From the cell containing the given text, extract its center point as (X, Y) coordinate. 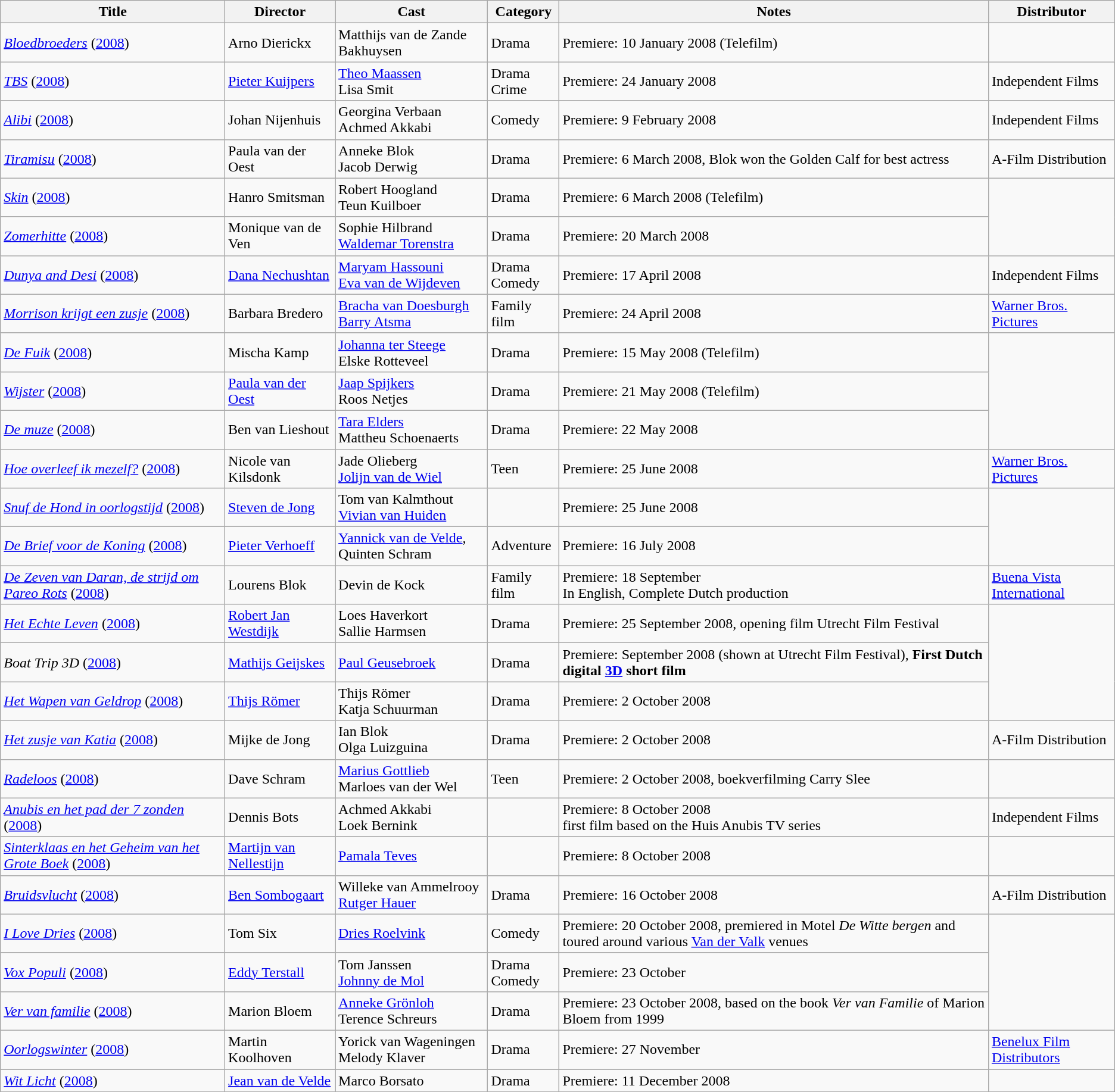
Pieter Kuijpers (280, 81)
Monique van de Ven (280, 236)
Tom Six (280, 934)
Tiramisu (2008) (113, 158)
Category (524, 12)
Zomerhitte (2008) (113, 236)
Robert Jan Westdijk (280, 624)
Tom van KalmthoutVivian van Huiden (412, 507)
De Brief voor de Koning (2008) (113, 547)
Anneke BlokJacob Derwig (412, 158)
Sophie HilbrandWaldemar Torenstra (412, 236)
Premiere: 24 April 2008 (774, 313)
Director (280, 12)
Yannick van de Velde,Quinten Schram (412, 547)
Snuf de Hond in oorlogstijd (2008) (113, 507)
Loes HaverkortSallie Harmsen (412, 624)
Vox Populi (2008) (113, 972)
Premiere: 16 October 2008 (774, 894)
Mijke de Jong (280, 740)
Premiere: 22 May 2008 (774, 430)
Sinterklaas en het Geheim van het Grote Boek (2008) (113, 856)
Ben Sombogaart (280, 894)
Premiere: 20 October 2008, premiered in Motel De Witte bergen and toured around various Van der Valk venues (774, 934)
Premiere: 15 May 2008 (Telefilm) (774, 352)
Paul Geusebroek (412, 662)
De muze (2008) (113, 430)
Matthijs van de Zande Bakhuysen (412, 43)
Premiere: 8 October 2008 (774, 856)
Thijs Römer (280, 701)
Premiere: 27 November (774, 1049)
Morrison krijgt een zusje (2008) (113, 313)
Barbara Bredero (280, 313)
Wit Licht (2008) (113, 1081)
Skin (2008) (113, 198)
Pamala Teves (412, 856)
Ver van familie (2008) (113, 1011)
Het Echte Leven (2008) (113, 624)
Thijs RömerKatja Schuurman (412, 701)
Martijn van Nellestijn (280, 856)
Premiere: September 2008 (shown at Utrecht Film Festival), First Dutch digital 3D short film (774, 662)
Eddy Terstall (280, 972)
Premiere: 25 September 2008, opening film Utrecht Film Festival (774, 624)
Martin Koolhoven (280, 1049)
Premiere: 16 July 2008 (774, 547)
Anubis en het pad der 7 zonden (2008) (113, 817)
Boat Trip 3D (2008) (113, 662)
Anneke GrönlohTerence Schreurs (412, 1011)
Theo MaassenLisa Smit (412, 81)
Premiere: 20 March 2008 (774, 236)
Het zusje van Katia (2008) (113, 740)
Bloedbroeders (2008) (113, 43)
Alibi (2008) (113, 120)
Hoe overleef ik mezelf? (2008) (113, 468)
Dennis Bots (280, 817)
Dunya and Desi (2008) (113, 275)
Notes (774, 12)
Maryam HassouniEva van de Wijdeven (412, 275)
Premiere: 8 October 2008first film based on the Huis Anubis TV series (774, 817)
Radeloos (2008) (113, 779)
Dana Nechushtan (280, 275)
Marion Bloem (280, 1011)
Premiere: 9 February 2008 (774, 120)
Premiere: 6 March 2008, Blok won the Golden Calf for best actress (774, 158)
Bracha van DoesburghBarry Atsma (412, 313)
Premiere: 21 May 2008 (Telefilm) (774, 391)
Yorick van WageningenMelody Klaver (412, 1049)
Jaap SpijkersRoos Netjes (412, 391)
Tom JanssenJohnny de Mol (412, 972)
De Zeven van Daran, de strijd om Pareo Rots (2008) (113, 585)
Jean van de Velde (280, 1081)
Marius GottliebMarloes van der Wel (412, 779)
Hanro Smitsman (280, 198)
Mathijs Geijskes (280, 662)
Distributor (1051, 12)
Buena Vista International (1051, 585)
Georgina VerbaanAchmed Akkabi (412, 120)
Adventure (524, 547)
Ian BlokOlga Luizguina (412, 740)
Het Wapen van Geldrop (2008) (113, 701)
Devin de Kock (412, 585)
Benelux Film Distributors (1051, 1049)
Robert HooglandTeun Kuilboer (412, 198)
Mischa Kamp (280, 352)
Lourens Blok (280, 585)
Achmed AkkabiLoek Bernink (412, 817)
Nicole van Kilsdonk (280, 468)
Tara EldersMattheu Schoenaerts (412, 430)
Oorlogswinter (2008) (113, 1049)
Cast (412, 12)
TBS (2008) (113, 81)
Wijster (2008) (113, 391)
Johan Nijenhuis (280, 120)
I Love Dries (2008) (113, 934)
Ben van Lieshout (280, 430)
Premiere: 23 October (774, 972)
Dries Roelvink (412, 934)
Willeke van AmmelrooyRutger Hauer (412, 894)
Bruidsvlucht (2008) (113, 894)
Premiere: 23 October 2008, based on the book Ver van Familie of Marion Bloem from 1999 (774, 1011)
Premiere: 24 January 2008 (774, 81)
Premiere: 11 December 2008 (774, 1081)
DramaCrime (524, 81)
Arno Dierickx (280, 43)
Premiere: 6 March 2008 (Telefilm) (774, 198)
Marco Borsato (412, 1081)
Dave Schram (280, 779)
Title (113, 12)
Johanna ter SteegeElske Rotteveel (412, 352)
Premiere: 10 January 2008 (Telefilm) (774, 43)
De Fuik (2008) (113, 352)
Premiere: 17 April 2008 (774, 275)
Pieter Verhoeff (280, 547)
Premiere: 18 SeptemberIn English, Complete Dutch production (774, 585)
Jade OliebergJolijn van de Wiel (412, 468)
Steven de Jong (280, 507)
Premiere: 2 October 2008, boekverfilming Carry Slee (774, 779)
